From the cell containing the given text, extract its center point as [X, Y] coordinate. 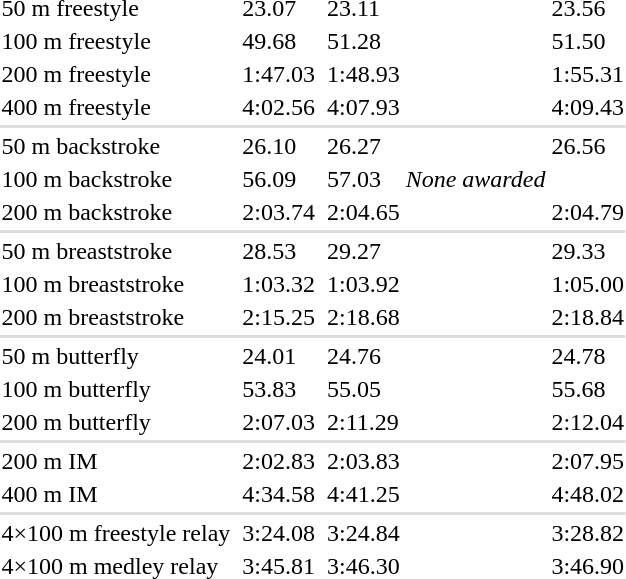
200 m IM [116, 461]
2:02.83 [279, 461]
2:11.29 [363, 422]
400 m IM [116, 494]
57.03 [363, 179]
26.10 [279, 146]
100 m backstroke [116, 179]
1:03.92 [363, 284]
200 m breaststroke [116, 317]
4:09.43 [588, 107]
2:07.95 [588, 461]
55.68 [588, 389]
200 m butterfly [116, 422]
53.83 [279, 389]
55.05 [363, 389]
4:02.56 [279, 107]
4:34.58 [279, 494]
50 m backstroke [116, 146]
28.53 [279, 251]
2:03.83 [363, 461]
1:03.32 [279, 284]
200 m freestyle [116, 74]
400 m freestyle [116, 107]
100 m freestyle [116, 41]
2:15.25 [279, 317]
100 m breaststroke [116, 284]
24.78 [588, 356]
2:04.65 [363, 212]
2:04.79 [588, 212]
24.01 [279, 356]
100 m butterfly [116, 389]
3:24.08 [279, 533]
1:55.31 [588, 74]
1:47.03 [279, 74]
3:24.84 [363, 533]
3:28.82 [588, 533]
26.56 [588, 146]
29.33 [588, 251]
2:18.84 [588, 317]
29.27 [363, 251]
50 m breaststroke [116, 251]
51.50 [588, 41]
1:48.93 [363, 74]
50 m butterfly [116, 356]
4:07.93 [363, 107]
24.76 [363, 356]
49.68 [279, 41]
2:07.03 [279, 422]
200 m backstroke [116, 212]
2:03.74 [279, 212]
None awarded [476, 179]
4:48.02 [588, 494]
2:12.04 [588, 422]
2:18.68 [363, 317]
51.28 [363, 41]
4:41.25 [363, 494]
1:05.00 [588, 284]
4×100 m freestyle relay [116, 533]
56.09 [279, 179]
26.27 [363, 146]
